Detect which cell encompasses the target text, then output its [X, Y] center coordinate. 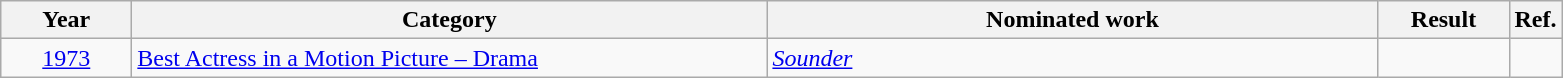
Category [450, 20]
Result [1444, 20]
Sounder [1072, 58]
Best Actress in a Motion Picture – Drama [450, 58]
Nominated work [1072, 20]
Ref. [1536, 20]
Year [66, 20]
1973 [66, 58]
